For the text-containing cell, return its midpoint in (x, y) coordinate format. 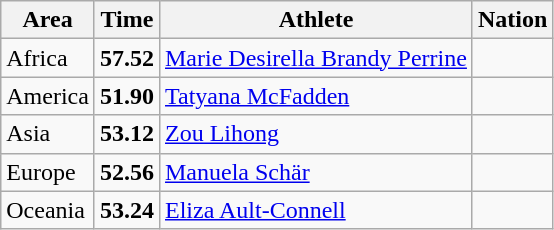
Oceania (48, 210)
Marie Desirella Brandy Perrine (316, 58)
Eliza Ault-Connell (316, 210)
52.56 (126, 172)
53.24 (126, 210)
Manuela Schär (316, 172)
Africa (48, 58)
51.90 (126, 96)
Asia (48, 134)
57.52 (126, 58)
Tatyana McFadden (316, 96)
Area (48, 20)
53.12 (126, 134)
Time (126, 20)
Zou Lihong (316, 134)
America (48, 96)
Athlete (316, 20)
Europe (48, 172)
Nation (512, 20)
